Detect which cell encompasses the target text, then output its [x, y] center coordinate. 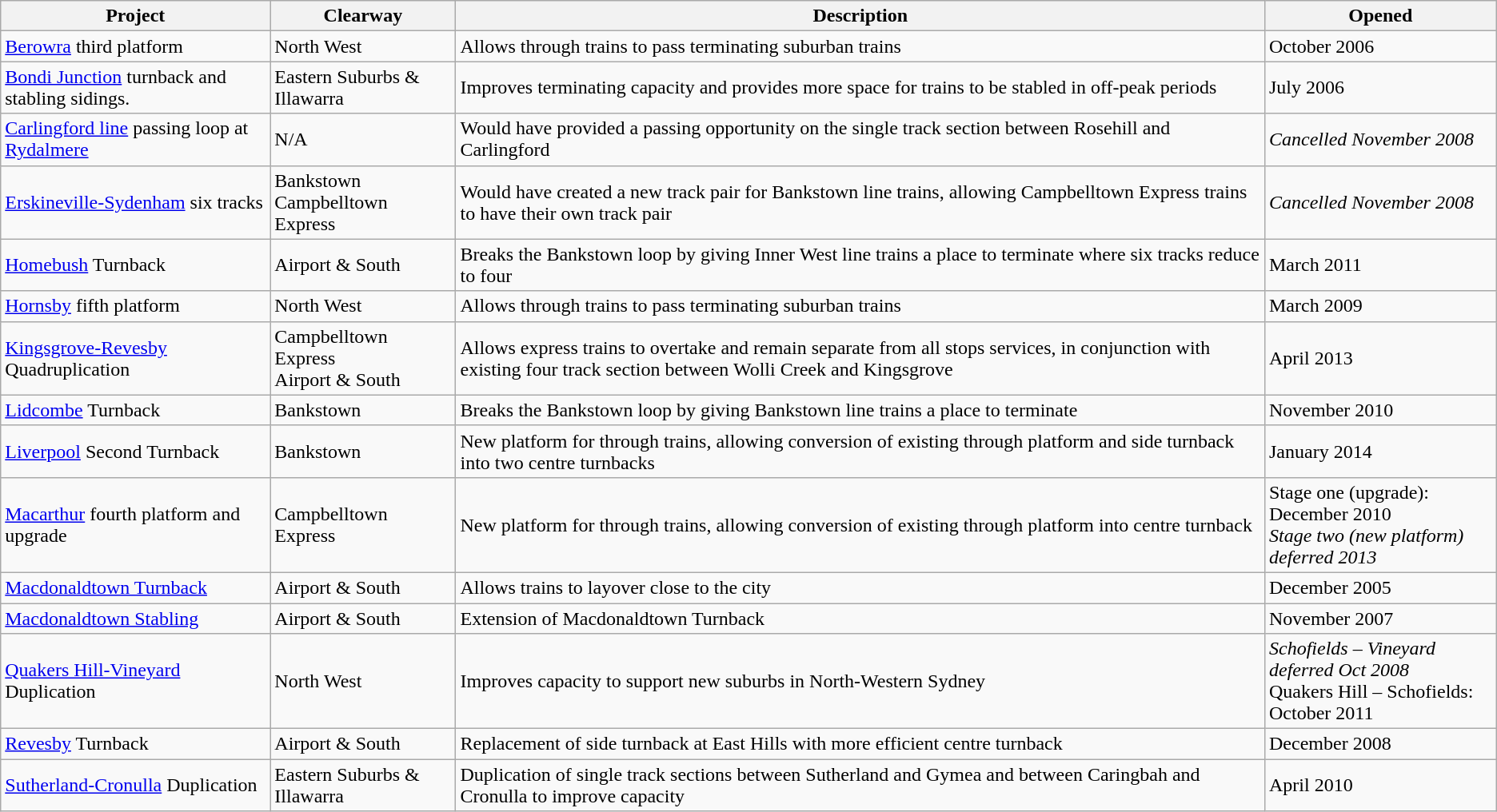
January 2014 [1380, 451]
Campbelltown ExpressAirport & South [363, 358]
Quakers Hill-Vineyard Duplication [136, 681]
December 2005 [1380, 587]
October 2006 [1380, 46]
April 2010 [1380, 785]
Macdonaldtown Turnback [136, 587]
Breaks the Bankstown loop by giving Bankstown line trains a place to terminate [860, 410]
Kingsgrove-Revesby Quadruplication [136, 358]
July 2006 [1380, 88]
New platform for through trains, allowing conversion of existing through platform and side turnback into two centre turnbacks [860, 451]
Revesby Turnback [136, 744]
Project [136, 16]
Duplication of single track sections between Sutherland and Gymea and between Caringbah and Cronulla to improve capacity [860, 785]
Improves capacity to support new suburbs in North-Western Sydney [860, 681]
November 2010 [1380, 410]
March 2011 [1380, 265]
Berowra third platform [136, 46]
Hornsby fifth platform [136, 306]
Breaks the Bankstown loop by giving Inner West line trains a place to terminate where six tracks reduce to four [860, 265]
April 2013 [1380, 358]
Would have created a new track pair for Bankstown line trains, allowing Campbelltown Express trains to have their own track pair [860, 202]
Liverpool Second Turnback [136, 451]
Erskineville-Sydenham six tracks [136, 202]
Macdonaldtown Stabling [136, 618]
Stage one (upgrade): December 2010Stage two (new platform) deferred 2013 [1380, 524]
Homebush Turnback [136, 265]
Bondi Junction turnback and stabling sidings. [136, 88]
Schofields – Vineyard deferred Oct 2008Quakers Hill – Schofields: October 2011 [1380, 681]
N/A [363, 139]
Improves terminating capacity and provides more space for trains to be stabled in off-peak periods [860, 88]
Extension of Macdonaldtown Turnback [860, 618]
Campbelltown Express [363, 524]
Macarthur fourth platform and upgrade [136, 524]
Allows trains to layover close to the city [860, 587]
December 2008 [1380, 744]
Sutherland-Cronulla Duplication [136, 785]
Replacement of side turnback at East Hills with more efficient centre turnback [860, 744]
New platform for through trains, allowing conversion of existing through platform into centre turnback [860, 524]
Description [860, 16]
Clearway [363, 16]
BankstownCampbelltown Express [363, 202]
March 2009 [1380, 306]
Lidcombe Turnback [136, 410]
November 2007 [1380, 618]
Would have provided a passing opportunity on the single track section between Rosehill and Carlingford [860, 139]
Opened [1380, 16]
Carlingford line passing loop at Rydalmere [136, 139]
